Extract the (X, Y) coordinate from the center of the cell holding the provided text.  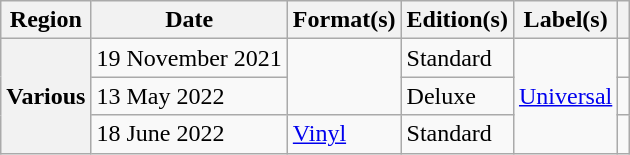
13 May 2022 (189, 96)
18 June 2022 (189, 134)
19 November 2021 (189, 58)
Universal (565, 96)
Deluxe (457, 96)
Region (46, 20)
Various (46, 96)
Date (189, 20)
Vinyl (344, 134)
Format(s) (344, 20)
Label(s) (565, 20)
Edition(s) (457, 20)
